Determine the [X, Y] coordinate at the center of the cell enclosing the given text.  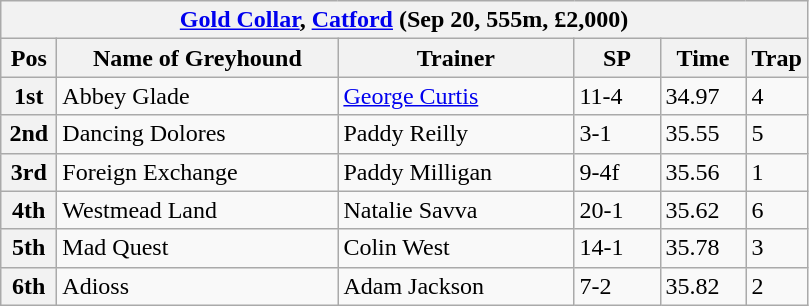
Gold Collar, Catford (Sep 20, 555m, £2,000) [404, 20]
Paddy Reilly [456, 134]
5th [29, 248]
7-2 [617, 286]
9-4f [617, 172]
Time [703, 58]
1 [776, 172]
6 [776, 210]
2nd [29, 134]
Dancing Dolores [198, 134]
4 [776, 96]
Natalie Savva [456, 210]
11-4 [617, 96]
2 [776, 286]
5 [776, 134]
Foreign Exchange [198, 172]
Mad Quest [198, 248]
35.78 [703, 248]
Name of Greyhound [198, 58]
35.56 [703, 172]
Trainer [456, 58]
Westmead Land [198, 210]
3-1 [617, 134]
6th [29, 286]
35.62 [703, 210]
4th [29, 210]
George Curtis [456, 96]
1st [29, 96]
35.82 [703, 286]
Adioss [198, 286]
Abbey Glade [198, 96]
Adam Jackson [456, 286]
Colin West [456, 248]
Pos [29, 58]
34.97 [703, 96]
3 [776, 248]
35.55 [703, 134]
Trap [776, 58]
SP [617, 58]
14-1 [617, 248]
3rd [29, 172]
Paddy Milligan [456, 172]
20-1 [617, 210]
